Capture the cell that displays the provided text and extract its (X, Y) central coordinate. 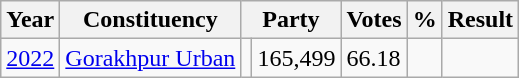
Party (291, 20)
66.18 (374, 58)
Year (30, 20)
Votes (374, 20)
Gorakhpur Urban (150, 58)
Result (480, 20)
Constituency (150, 20)
% (424, 20)
2022 (30, 58)
165,499 (296, 58)
